From the cell containing the given text, extract its center point as [X, Y] coordinate. 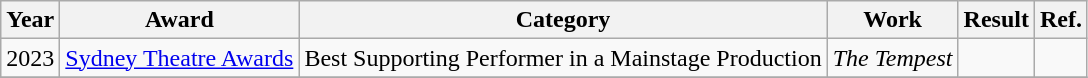
The Tempest [892, 58]
Year [30, 20]
Best Supporting Performer in a Mainstage Production [563, 58]
Award [180, 20]
Ref. [1060, 20]
Sydney Theatre Awards [180, 58]
Result [996, 20]
2023 [30, 58]
Category [563, 20]
Work [892, 20]
